From the cell containing the given text, extract its center point as [x, y] coordinate. 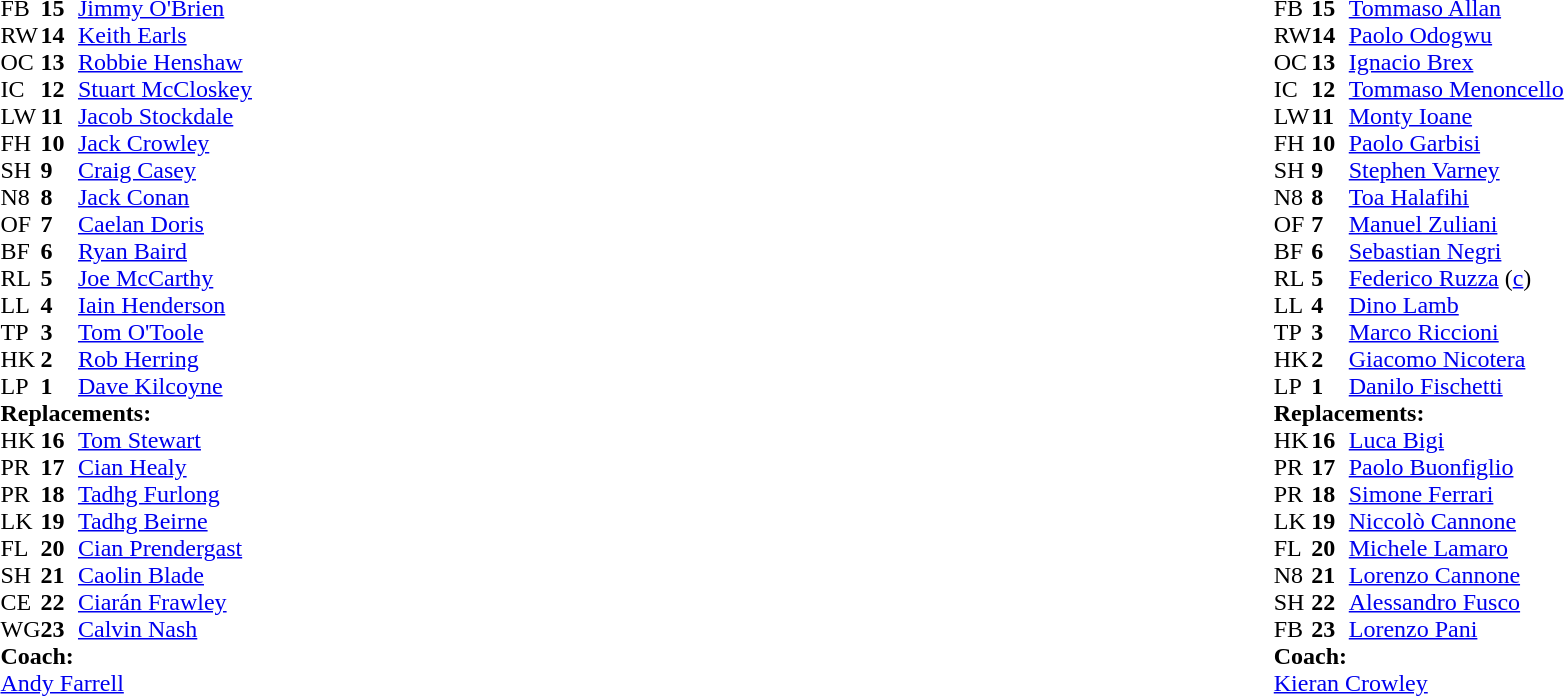
Tom O'Toole [165, 332]
CE [20, 602]
Paolo Garbisi [1456, 144]
Jack Conan [165, 198]
Calvin Nash [165, 630]
Sebastian Negri [1456, 252]
Federico Ruzza (c) [1456, 278]
Tadhg Furlong [165, 494]
Niccolò Cannone [1456, 522]
Cian Healy [165, 468]
Caelan Doris [165, 224]
Luca Bigi [1456, 440]
Marco Riccioni [1456, 332]
WG [20, 630]
Ciarán Frawley [165, 602]
Lorenzo Cannone [1456, 576]
Danilo Fischetti [1456, 386]
Tommaso Menoncello [1456, 90]
Michele Lamaro [1456, 548]
Robbie Henshaw [165, 62]
Ignacio Brex [1456, 62]
Joe McCarthy [165, 278]
Lorenzo Pani [1456, 630]
Alessandro Fusco [1456, 602]
Cian Prendergast [165, 548]
Stephen Varney [1456, 170]
Stuart McCloskey [165, 90]
FB [1293, 630]
Paolo Odogwu [1456, 36]
Tadhg Beirne [165, 522]
Giacomo Nicotera [1456, 360]
Caolin Blade [165, 576]
Paolo Buonfiglio [1456, 468]
Rob Herring [165, 360]
Tom Stewart [165, 440]
Jacob Stockdale [165, 116]
Toa Halafihi [1456, 198]
Dino Lamb [1456, 306]
Ryan Baird [165, 252]
Craig Casey [165, 170]
Iain Henderson [165, 306]
Keith Earls [165, 36]
Dave Kilcoyne [165, 386]
Monty Ioane [1456, 116]
Manuel Zuliani [1456, 224]
Jack Crowley [165, 144]
Simone Ferrari [1456, 494]
